Locate the cell with the specified text and output its (x, y) center coordinate. 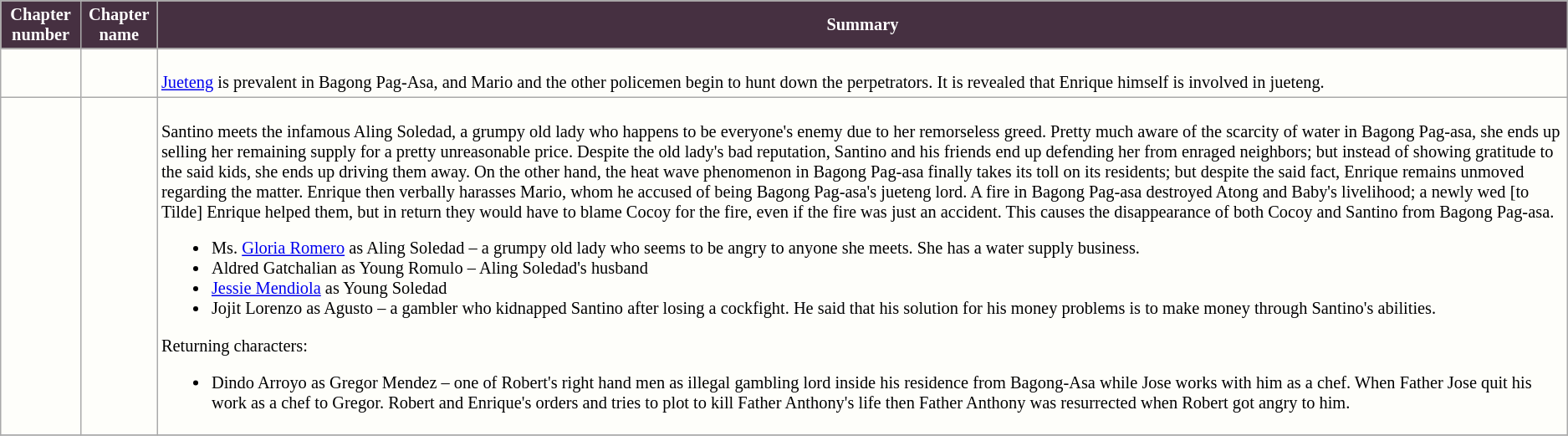
Summary (863, 24)
Chapter number (41, 24)
Chapter name (119, 24)
